Search for the cell housing the specified text and yield its (x, y) center coordinate. 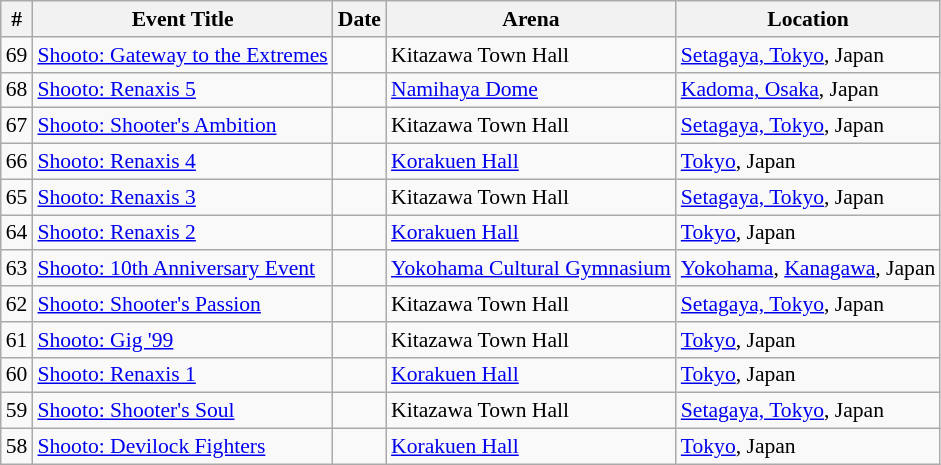
Shooto: Renaxis 2 (182, 233)
69 (17, 55)
67 (17, 126)
Shooto: Renaxis 4 (182, 162)
Location (808, 19)
59 (17, 411)
Shooto: Shooter's Soul (182, 411)
58 (17, 447)
68 (17, 90)
Shooto: Shooter's Passion (182, 304)
Shooto: Renaxis 1 (182, 375)
62 (17, 304)
Shooto: Gig '99 (182, 340)
Shooto: Renaxis 5 (182, 90)
Shooto: Devilock Fighters (182, 447)
Event Title (182, 19)
66 (17, 162)
63 (17, 269)
Date (360, 19)
# (17, 19)
60 (17, 375)
Shooto: Shooter's Ambition (182, 126)
61 (17, 340)
64 (17, 233)
Shooto: Renaxis 3 (182, 197)
Shooto: 10th Anniversary Event (182, 269)
Shooto: Gateway to the Extremes (182, 55)
65 (17, 197)
Arena (531, 19)
Yokohama, Kanagawa, Japan (808, 269)
Namihaya Dome (531, 90)
Yokohama Cultural Gymnasium (531, 269)
Kadoma, Osaka, Japan (808, 90)
